Extract the [x, y] coordinate from the center of the cell holding the provided text.  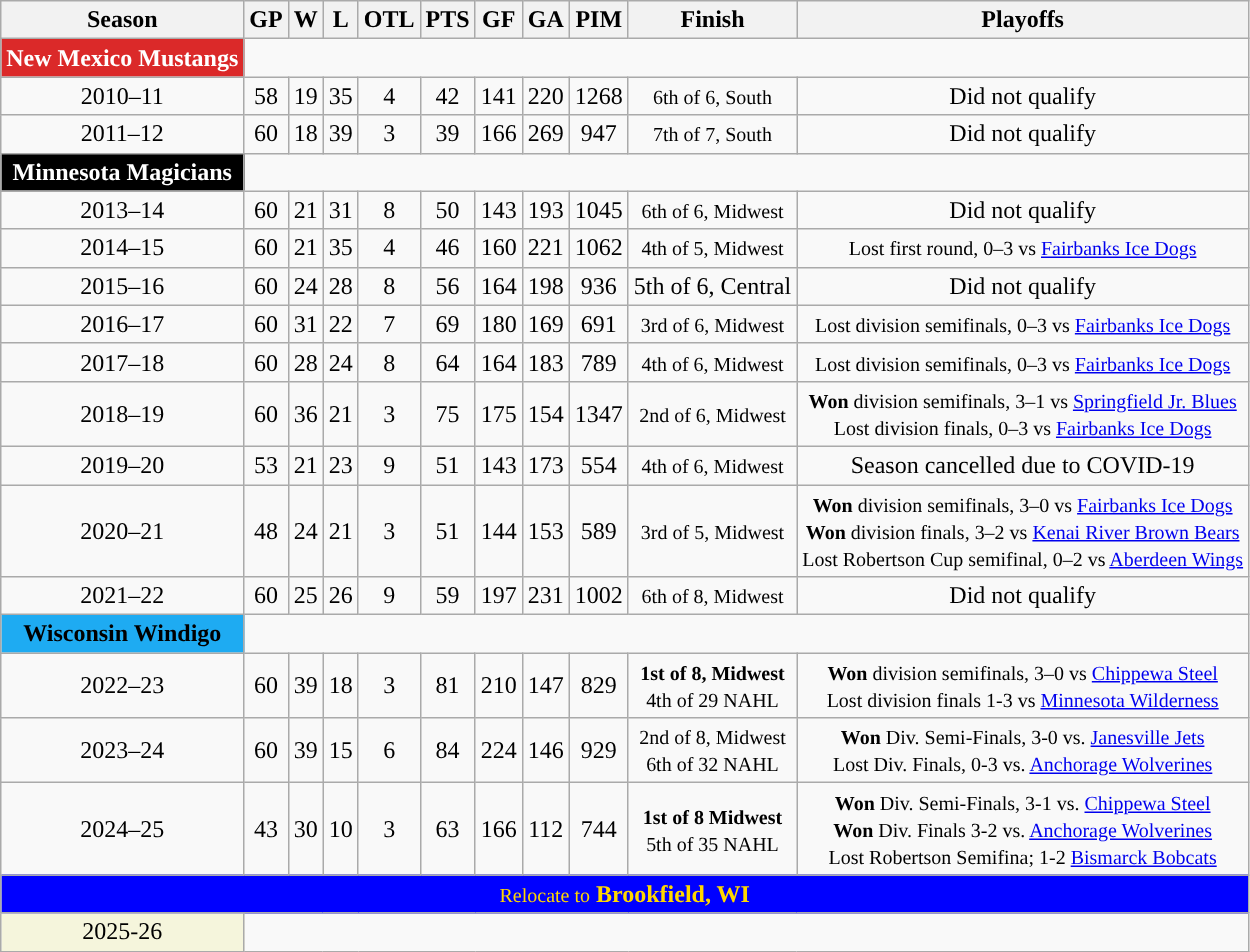
2013–14 [122, 210]
GF [498, 20]
193 [546, 210]
2014–15 [122, 248]
2018–19 [122, 414]
36 [306, 414]
23 [340, 465]
744 [598, 829]
198 [546, 286]
Lost first round, 0–3 vs Fairbanks Ice Dogs [1023, 248]
112 [546, 829]
Won Div. Semi-Finals, 3-1 vs. Chippewa SteelWon Div. Finals 3-2 vs. Anchorage WolverinesLost Robertson Semifina; 1-2 Bismarck Bobcats [1023, 829]
4th of 5, Midwest [712, 248]
2nd of 6, Midwest [712, 414]
141 [498, 96]
58 [266, 96]
15 [340, 750]
6th of 8, Midwest [712, 596]
Minnesota Magicians [122, 172]
PTS [448, 20]
84 [448, 750]
231 [546, 596]
210 [498, 686]
69 [448, 324]
GA [546, 20]
1st of 8, Midwest4th of 29 NAHL [712, 686]
7 [389, 324]
2024–25 [122, 829]
2025-26 [122, 932]
2nd of 8, Midwest 6th of 32 NAHL [712, 750]
2020–21 [122, 530]
691 [598, 324]
Won division semifinals, 3–1 vs Springfield Jr. BluesLost division finals, 0–3 vs Fairbanks Ice Dogs [1023, 414]
3rd of 6, Midwest [712, 324]
Won Div. Semi-Finals, 3-0 vs. Janesville JetsLost Div. Finals, 0-3 vs. Anchorage Wolverines [1023, 750]
30 [306, 829]
PIM [598, 20]
6th of 6, South [712, 96]
43 [266, 829]
OTL [389, 20]
26 [340, 596]
10 [340, 829]
147 [546, 686]
GP [266, 20]
829 [598, 686]
947 [598, 134]
1062 [598, 248]
22 [340, 324]
180 [498, 324]
56 [448, 286]
2010–11 [122, 96]
144 [498, 530]
Playoffs [1023, 20]
Finish [712, 20]
2019–20 [122, 465]
173 [546, 465]
1347 [598, 414]
221 [546, 248]
2021–22 [122, 596]
Relocate to Brookfield, WI [625, 894]
146 [546, 750]
175 [498, 414]
2011–12 [122, 134]
19 [306, 96]
160 [498, 248]
6th of 6, Midwest [712, 210]
W [306, 20]
Won division semifinals, 3–0 vs Chippewa SteelLost division finals 1-3 vs Minnesota Wilderness [1023, 686]
589 [598, 530]
153 [546, 530]
554 [598, 465]
169 [546, 324]
197 [498, 596]
1268 [598, 96]
64 [448, 362]
Wisconsin Windigo [122, 634]
6 [389, 750]
2016–17 [122, 324]
46 [448, 248]
48 [266, 530]
1st of 8 Midwest 5th of 35 NAHL [712, 829]
New Mexico Mustangs [122, 58]
789 [598, 362]
42 [448, 96]
269 [546, 134]
1045 [598, 210]
Season [122, 20]
25 [306, 596]
936 [598, 286]
5th of 6, Central [712, 286]
2015–16 [122, 286]
63 [448, 829]
220 [546, 96]
2022–23 [122, 686]
75 [448, 414]
81 [448, 686]
3rd of 5, Midwest [712, 530]
53 [266, 465]
224 [498, 750]
183 [546, 362]
929 [598, 750]
L [340, 20]
2023–24 [122, 750]
Season cancelled due to COVID-19 [1023, 465]
154 [546, 414]
7th of 7, South [712, 134]
59 [448, 596]
1002 [598, 596]
2017–18 [122, 362]
50 [448, 210]
